For the text-containing cell, return its midpoint in (X, Y) coordinate format. 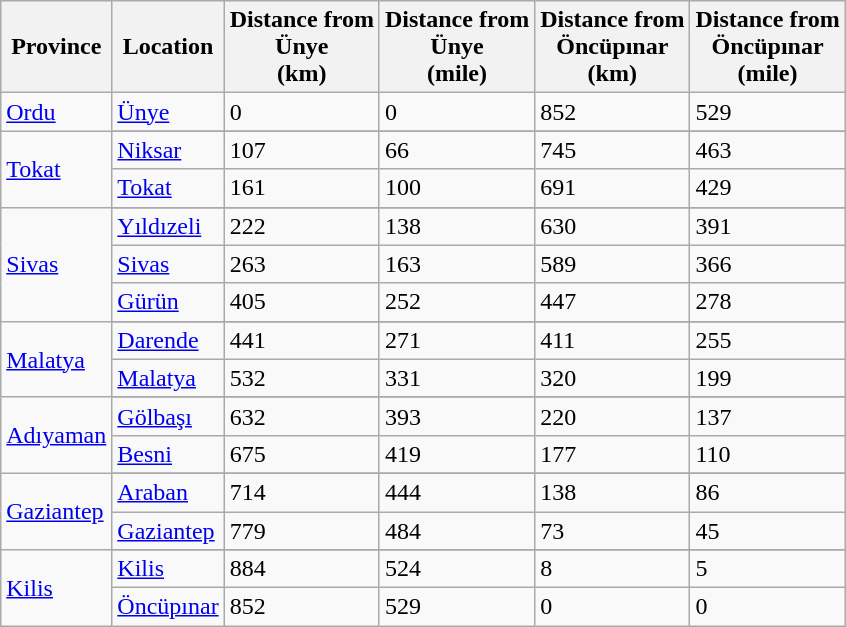
Gürün (168, 302)
429 (768, 188)
Distance from Öncüpınar (km) (612, 47)
Yıldızeli (168, 226)
278 (768, 302)
199 (768, 378)
630 (612, 226)
Location (168, 47)
441 (302, 340)
163 (456, 264)
110 (768, 454)
Distance from Ünye (km) (302, 47)
5 (768, 569)
177 (612, 454)
447 (612, 302)
252 (456, 302)
Distance from Ünye (mile) (456, 47)
532 (302, 378)
Niksar (168, 150)
391 (768, 226)
Darende (168, 340)
255 (768, 340)
161 (302, 188)
675 (302, 454)
8 (612, 569)
86 (768, 492)
444 (456, 492)
Ordu (56, 112)
100 (456, 188)
405 (302, 302)
331 (456, 378)
366 (768, 264)
484 (456, 531)
524 (456, 569)
Province (56, 47)
589 (612, 264)
45 (768, 531)
Gölbaşı (168, 416)
Araban (168, 492)
393 (456, 416)
Öncüpınar (168, 607)
66 (456, 150)
220 (612, 416)
222 (302, 226)
714 (302, 492)
463 (768, 150)
632 (302, 416)
Distance from Öncüpınar (mile) (768, 47)
73 (612, 531)
419 (456, 454)
745 (612, 150)
137 (768, 416)
691 (612, 188)
Adıyaman (56, 435)
107 (302, 150)
Ünye (168, 112)
884 (302, 569)
411 (612, 340)
779 (302, 531)
271 (456, 340)
Besni (168, 454)
320 (612, 378)
263 (302, 264)
